Capture the cell that displays the provided text and extract its (X, Y) central coordinate. 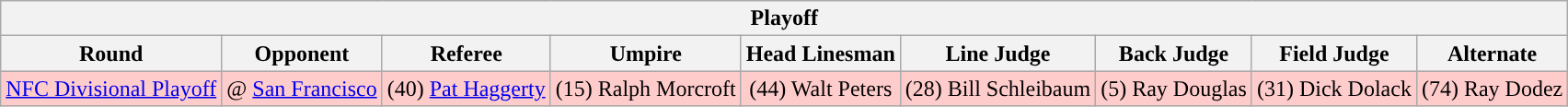
Back Judge (1174, 53)
Playoff (784, 18)
NFC Divisional Playoff (111, 89)
Opponent (302, 53)
Line Judge (997, 53)
(15) Ralph Morcroft (646, 89)
Round (111, 53)
Head Linesman (821, 53)
(28) Bill Schleibaum (997, 89)
Alternate (1492, 53)
Field Judge (1334, 53)
Referee (466, 53)
(31) Dick Dolack (1334, 89)
(5) Ray Douglas (1174, 89)
(74) Ray Dodez (1492, 89)
(40) Pat Haggerty (466, 89)
(44) Walt Peters (821, 89)
Umpire (646, 53)
@ San Francisco (302, 89)
